Identify which cell holds the provided text, then report its [x, y] central coordinate. 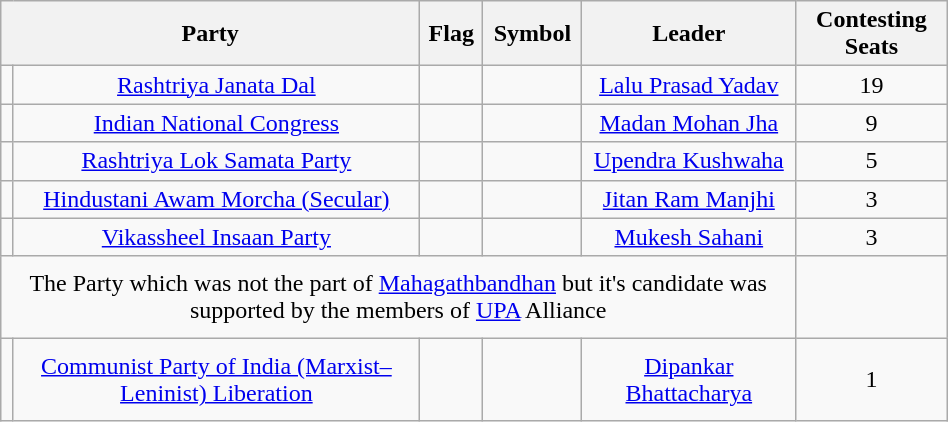
Contesting Seats [872, 34]
Vikassheel Insaan Party [216, 237]
1 [872, 380]
Dipankar Bhattacharya [689, 380]
Rashtriya Janata Dal [216, 85]
5 [872, 161]
Mukesh Sahani [689, 237]
19 [872, 85]
Communist Party of India (Marxist–Leninist) Liberation [216, 380]
Flag [452, 34]
9 [872, 123]
The Party which was not the part of Mahagathbandhan but it's candidate was supported by the members of UPA Alliance [398, 297]
Upendra Kushwaha [689, 161]
Jitan Ram Manjhi [689, 199]
Party [210, 34]
Hindustani Awam Morcha (Secular) [216, 199]
Symbol [532, 34]
Indian National Congress [216, 123]
Leader [689, 34]
Madan Mohan Jha [689, 123]
Lalu Prasad Yadav [689, 85]
Rashtriya Lok Samata Party [216, 161]
